Return the [X, Y] coordinate for the center point of the cell that contains the specified text.  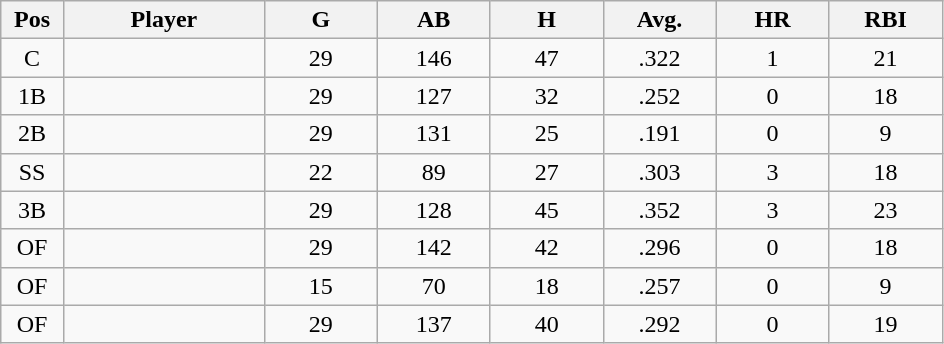
22 [320, 172]
2B [32, 134]
40 [546, 324]
47 [546, 58]
70 [434, 286]
27 [546, 172]
SS [32, 172]
127 [434, 96]
128 [434, 210]
Player [164, 20]
.257 [660, 286]
89 [434, 172]
H [546, 20]
142 [434, 248]
19 [886, 324]
1B [32, 96]
RBI [886, 20]
G [320, 20]
146 [434, 58]
137 [434, 324]
.296 [660, 248]
AB [434, 20]
23 [886, 210]
Avg. [660, 20]
32 [546, 96]
42 [546, 248]
.252 [660, 96]
21 [886, 58]
15 [320, 286]
Pos [32, 20]
.292 [660, 324]
C [32, 58]
.322 [660, 58]
.303 [660, 172]
.191 [660, 134]
HR [772, 20]
1 [772, 58]
.352 [660, 210]
131 [434, 134]
3B [32, 210]
45 [546, 210]
25 [546, 134]
